Find where the given text appears and provide that cell's center as [x, y] coordinate. 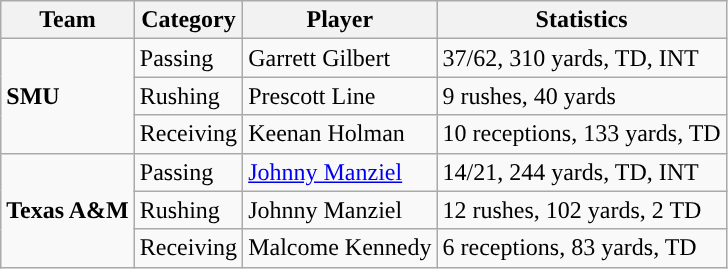
Malcome Kennedy [340, 248]
Team [68, 20]
6 receptions, 83 yards, TD [582, 248]
12 rushes, 102 yards, 2 TD [582, 210]
Keenan Holman [340, 134]
Prescott Line [340, 96]
10 receptions, 133 yards, TD [582, 134]
37/62, 310 yards, TD, INT [582, 58]
Statistics [582, 20]
Texas A&M [68, 210]
Category [188, 20]
9 rushes, 40 yards [582, 96]
14/21, 244 yards, TD, INT [582, 172]
Player [340, 20]
Garrett Gilbert [340, 58]
SMU [68, 96]
